Capture the cell that displays the provided text and extract its (x, y) central coordinate. 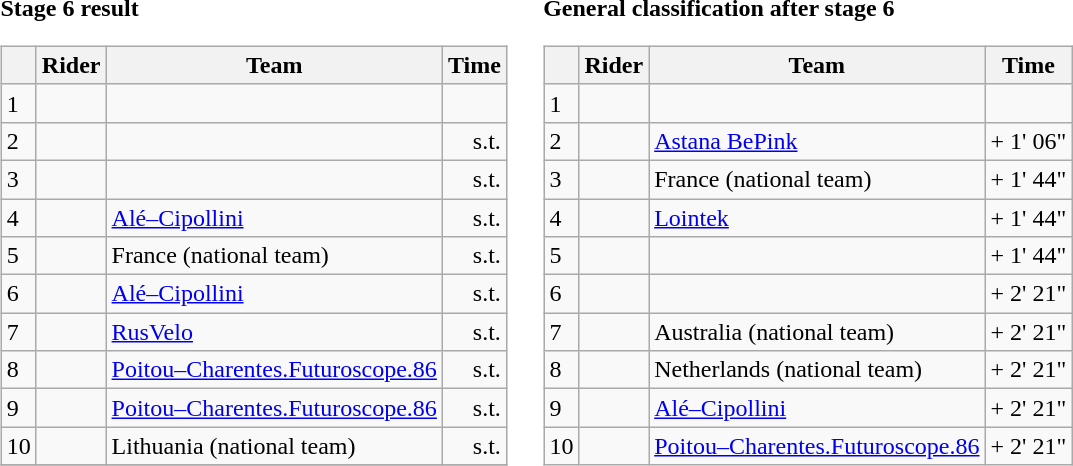
Australia (national team) (817, 332)
Astana BePink (817, 141)
Lithuania (national team) (274, 446)
Netherlands (national team) (817, 370)
+ 1' 06" (1028, 141)
RusVelo (274, 332)
Lointek (817, 217)
